Capture the cell that displays the provided text and extract its [x, y] central coordinate. 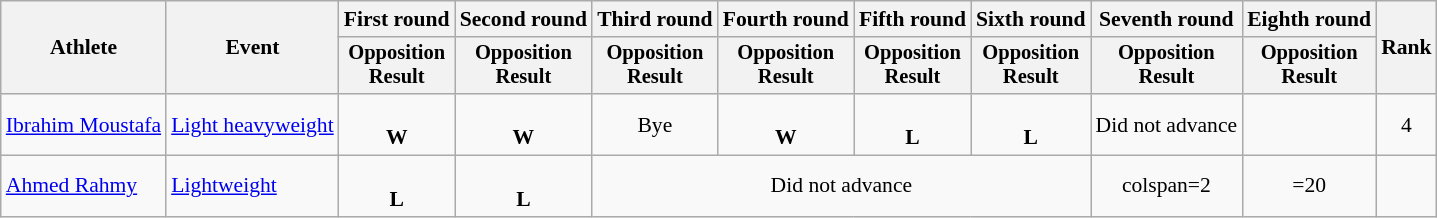
Light heavyweight [252, 124]
colspan=2 [1167, 186]
Sixth round [1031, 19]
Ibrahim Moustafa [84, 124]
4 [1406, 124]
Rank [1406, 48]
Ahmed Rahmy [84, 186]
Fourth round [786, 19]
Bye [655, 124]
Athlete [84, 48]
Eighth round [1309, 19]
Event [252, 48]
Lightweight [252, 186]
=20 [1309, 186]
Third round [655, 19]
Seventh round [1167, 19]
Fifth round [912, 19]
Second round [524, 19]
First round [397, 19]
